For the text-containing cell, return its midpoint in (X, Y) coordinate format. 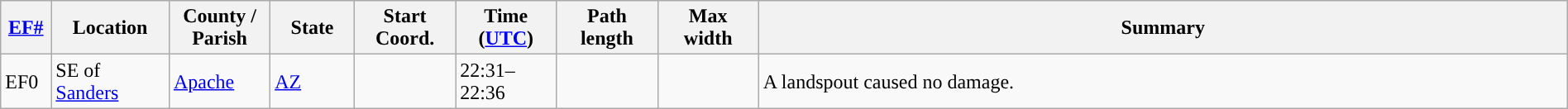
Time (UTC) (506, 28)
22:31–22:36 (506, 81)
County / Parish (219, 28)
A landspout caused no damage. (1163, 81)
AZ (313, 81)
EF0 (26, 81)
State (313, 28)
Start Coord. (404, 28)
EF# (26, 28)
Path length (607, 28)
Max width (708, 28)
SE of Sanders (111, 81)
Apache (219, 81)
Location (111, 28)
Summary (1163, 28)
